Identify which cell holds the provided text, then report its [X, Y] central coordinate. 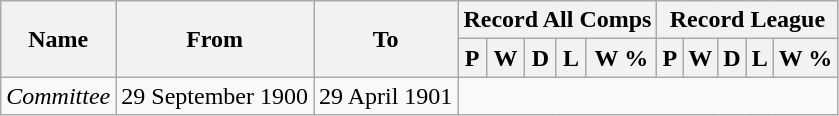
Record All Comps [558, 20]
Record League [748, 20]
Name [58, 39]
From [215, 39]
To [386, 39]
Committee [58, 96]
29 September 1900 [215, 96]
29 April 1901 [386, 96]
